Extract the [X, Y] coordinate from the center of the cell holding the provided text.  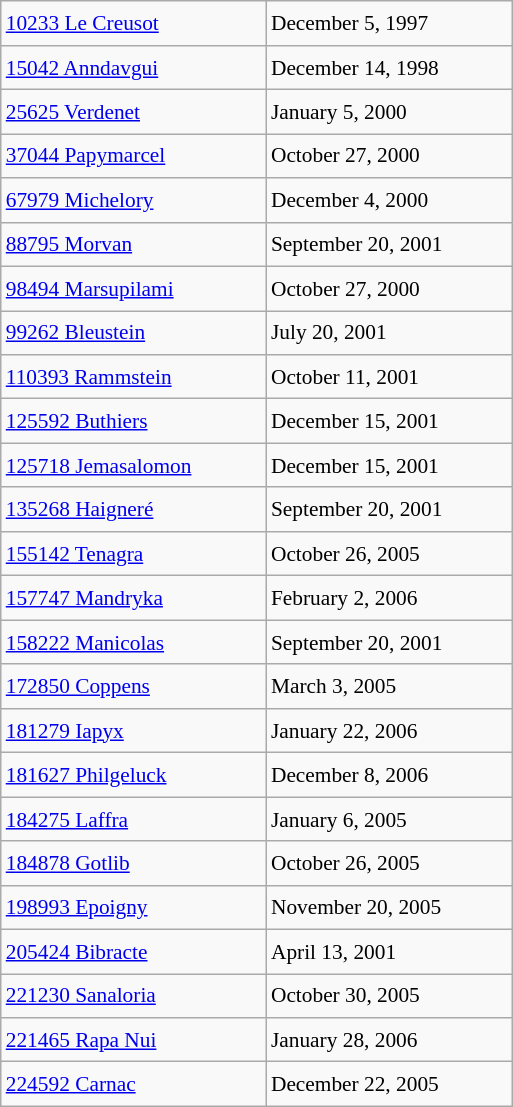
February 2, 2006 [389, 598]
January 6, 2005 [389, 819]
125592 Buthiers [134, 421]
July 20, 2001 [389, 333]
110393 Rammstein [134, 377]
125718 Jemasalomon [134, 465]
October 11, 2001 [389, 377]
January 28, 2006 [389, 1040]
December 14, 1998 [389, 67]
98494 Marsupilami [134, 288]
December 5, 1997 [389, 23]
25625 Verdenet [134, 112]
37044 Papymarcel [134, 156]
198993 Epoigny [134, 907]
December 22, 2005 [389, 1084]
10233 Le Creusot [134, 23]
158222 Manicolas [134, 642]
January 22, 2006 [389, 730]
December 8, 2006 [389, 775]
December 4, 2000 [389, 200]
April 13, 2001 [389, 951]
99262 Bleustein [134, 333]
October 30, 2005 [389, 996]
205424 Bibracte [134, 951]
March 3, 2005 [389, 686]
67979 Michelory [134, 200]
January 5, 2000 [389, 112]
135268 Haigneré [134, 509]
221465 Rapa Nui [134, 1040]
November 20, 2005 [389, 907]
184275 Laffra [134, 819]
155142 Tenagra [134, 554]
172850 Coppens [134, 686]
181279 Iapyx [134, 730]
157747 Mandryka [134, 598]
15042 Anndavgui [134, 67]
181627 Philgeluck [134, 775]
88795 Morvan [134, 244]
184878 Gotlib [134, 863]
221230 Sanaloria [134, 996]
224592 Carnac [134, 1084]
